Determine the (X, Y) coordinate at the center of the cell enclosing the given text.  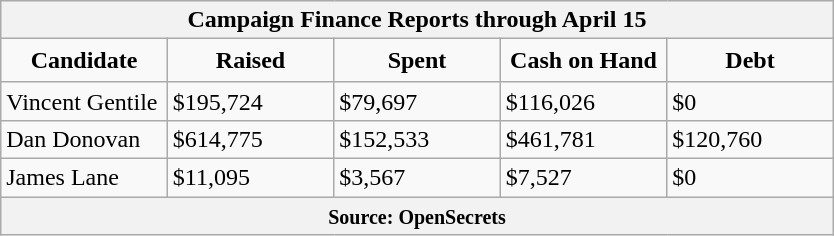
$152,533 (417, 139)
$461,781 (583, 139)
$79,697 (417, 101)
Cash on Hand (583, 61)
Debt (750, 61)
$7,527 (583, 177)
Vincent Gentile (84, 101)
$120,760 (750, 139)
Candidate (84, 61)
Dan Donovan (84, 139)
Spent (417, 61)
$614,775 (250, 139)
Raised (250, 61)
James Lane (84, 177)
$195,724 (250, 101)
$116,026 (583, 101)
Campaign Finance Reports through April 15 (417, 20)
Source: OpenSecrets (417, 215)
$3,567 (417, 177)
$11,095 (250, 177)
